Scan for the cell matching the given text and deliver its [X, Y] coordinate at center. 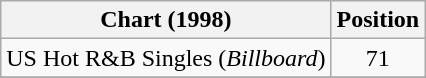
71 [378, 58]
Chart (1998) [166, 20]
Position [378, 20]
US Hot R&B Singles (Billboard) [166, 58]
